Search for the cell housing the specified text and yield its [X, Y] center coordinate. 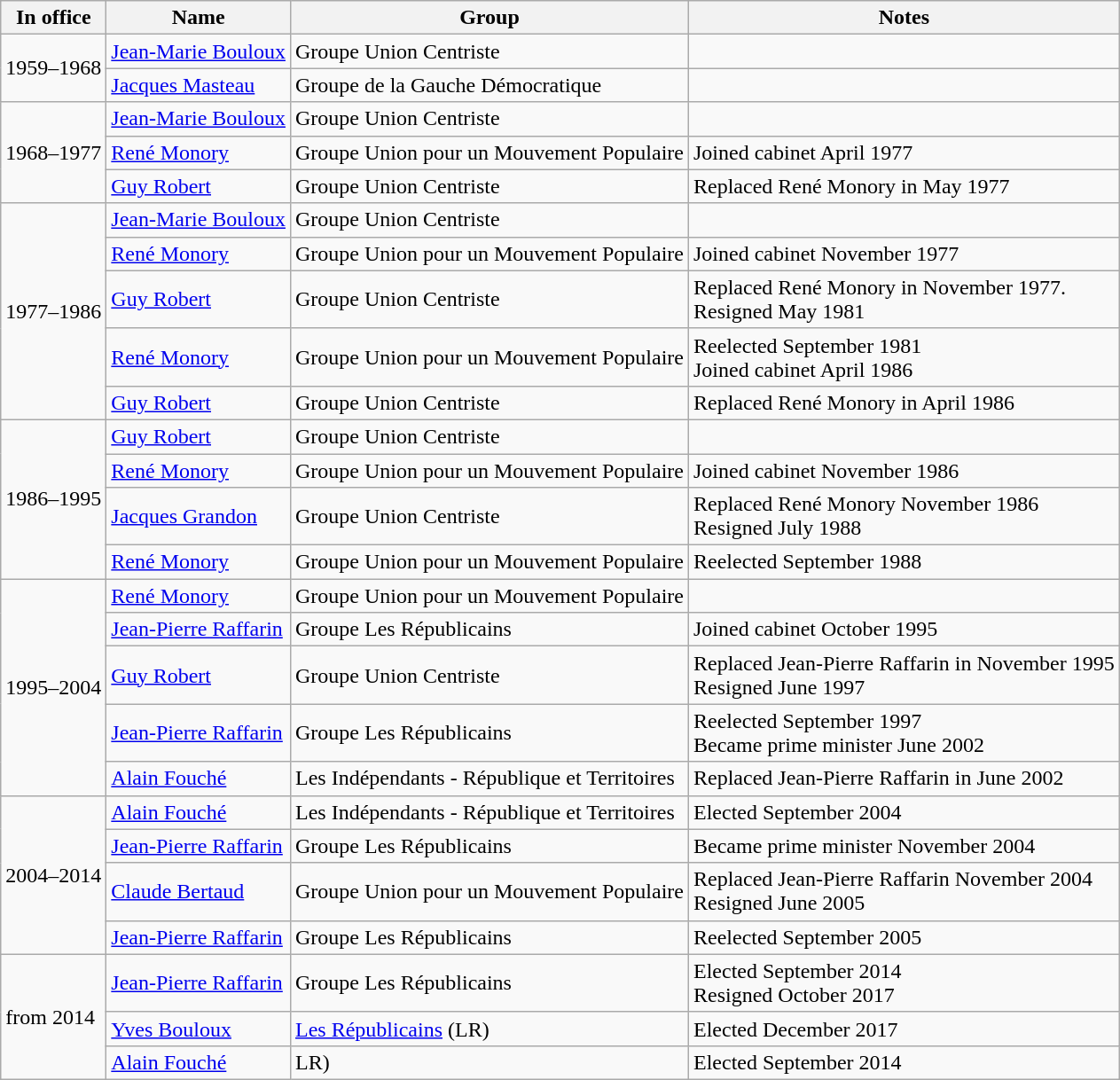
Reelected September 1997Became prime minister June 2002 [904, 732]
Elected September 2014Resigned October 2017 [904, 982]
1977–1986 [53, 311]
Became prime minister November 2004 [904, 846]
LR) [490, 1062]
Reelected September 1981Joined cabinet April 1986 [904, 356]
Replaced Jean-Pierre Raffarin in November 1995Resigned June 1997 [904, 676]
Reelected September 1988 [904, 562]
Joined cabinet November 1977 [904, 254]
Claude Bertaud [199, 892]
2004–2014 [53, 874]
from 2014 [53, 1016]
Joined cabinet October 1995 [904, 630]
Groupe de la Gauche Démocratique [490, 85]
Jacques Masteau [199, 85]
Joined cabinet November 1986 [904, 471]
Elected September 2014 [904, 1062]
1995–2004 [53, 687]
In office [53, 18]
Replaced Jean-Pierre Raffarin November 2004Resigned June 2005 [904, 892]
Joined cabinet April 1977 [904, 153]
Les Républicains (LR) [490, 1029]
Jacques Grandon [199, 516]
Elected December 2017 [904, 1029]
Replaced René Monory in April 1986 [904, 403]
1959–1968 [53, 68]
Elected September 2004 [904, 812]
Yves Bouloux [199, 1029]
Notes [904, 18]
Reelected September 2005 [904, 937]
Name [199, 18]
Replaced René Monory in May 1977 [904, 186]
1968–1977 [53, 153]
Group [490, 18]
Replaced René Monory in November 1977.Resigned May 1981 [904, 300]
1986–1995 [53, 498]
Replaced René Monory November 1986Resigned July 1988 [904, 516]
Replaced Jean-Pierre Raffarin in June 2002 [904, 779]
